Provide the (X, Y) coordinate of the cell's center where the given text is located.  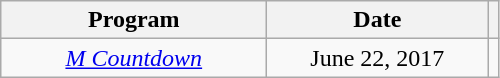
M Countdown (134, 58)
Date (378, 20)
Program (134, 20)
June 22, 2017 (378, 58)
